Identify which cell holds the provided text, then report its (X, Y) central coordinate. 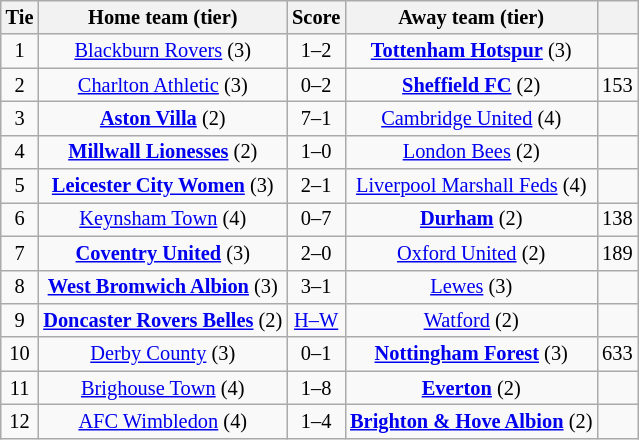
153 (617, 85)
9 (20, 320)
Oxford United (2) (471, 253)
Doncaster Rovers Belles (2) (162, 320)
10 (20, 354)
Brighton & Hove Albion (2) (471, 421)
Leicester City Women (3) (162, 186)
Cambridge United (4) (471, 118)
Brighouse Town (4) (162, 388)
2–0 (316, 253)
2 (20, 85)
3–1 (316, 287)
Durham (2) (471, 219)
4 (20, 152)
Watford (2) (471, 320)
7–1 (316, 118)
6 (20, 219)
Sheffield FC (2) (471, 85)
Millwall Lionesses (2) (162, 152)
Charlton Athletic (3) (162, 85)
Away team (tier) (471, 17)
Nottingham Forest (3) (471, 354)
138 (617, 219)
Keynsham Town (4) (162, 219)
London Bees (2) (471, 152)
Everton (2) (471, 388)
Lewes (3) (471, 287)
Score (316, 17)
Liverpool Marshall Feds (4) (471, 186)
Coventry United (3) (162, 253)
Tottenham Hotspur (3) (471, 51)
1–2 (316, 51)
H–W (316, 320)
0–7 (316, 219)
7 (20, 253)
1 (20, 51)
0–1 (316, 354)
1–4 (316, 421)
633 (617, 354)
1–8 (316, 388)
1–0 (316, 152)
11 (20, 388)
3 (20, 118)
8 (20, 287)
12 (20, 421)
AFC Wimbledon (4) (162, 421)
West Bromwich Albion (3) (162, 287)
5 (20, 186)
2–1 (316, 186)
Tie (20, 17)
Aston Villa (2) (162, 118)
Derby County (3) (162, 354)
Blackburn Rovers (3) (162, 51)
Home team (tier) (162, 17)
0–2 (316, 85)
189 (617, 253)
